For the text-containing cell, return its midpoint in (X, Y) coordinate format. 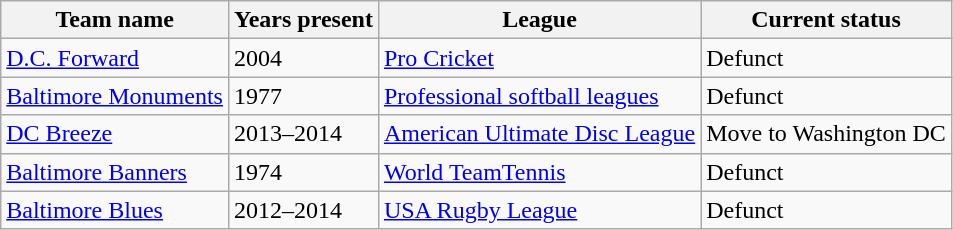
1974 (303, 172)
League (539, 20)
Baltimore Monuments (115, 96)
Team name (115, 20)
2013–2014 (303, 134)
DC Breeze (115, 134)
D.C. Forward (115, 58)
Move to Washington DC (826, 134)
American Ultimate Disc League (539, 134)
Current status (826, 20)
1977 (303, 96)
USA Rugby League (539, 210)
Baltimore Blues (115, 210)
Pro Cricket (539, 58)
2004 (303, 58)
Baltimore Banners (115, 172)
World TeamTennis (539, 172)
Years present (303, 20)
2012–2014 (303, 210)
Professional softball leagues (539, 96)
